Extract the [X, Y] coordinate from the center of the cell holding the provided text.  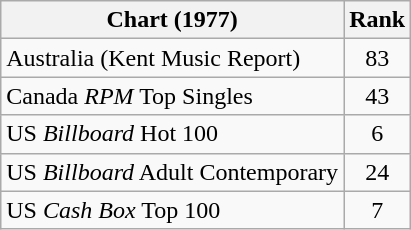
US Billboard Adult Contemporary [172, 172]
6 [378, 134]
US Billboard Hot 100 [172, 134]
83 [378, 58]
24 [378, 172]
7 [378, 210]
Canada RPM Top Singles [172, 96]
43 [378, 96]
Chart (1977) [172, 20]
Rank [378, 20]
Australia (Kent Music Report) [172, 58]
US Cash Box Top 100 [172, 210]
